Extract the [X, Y] coordinate from the center of the cell holding the provided text.  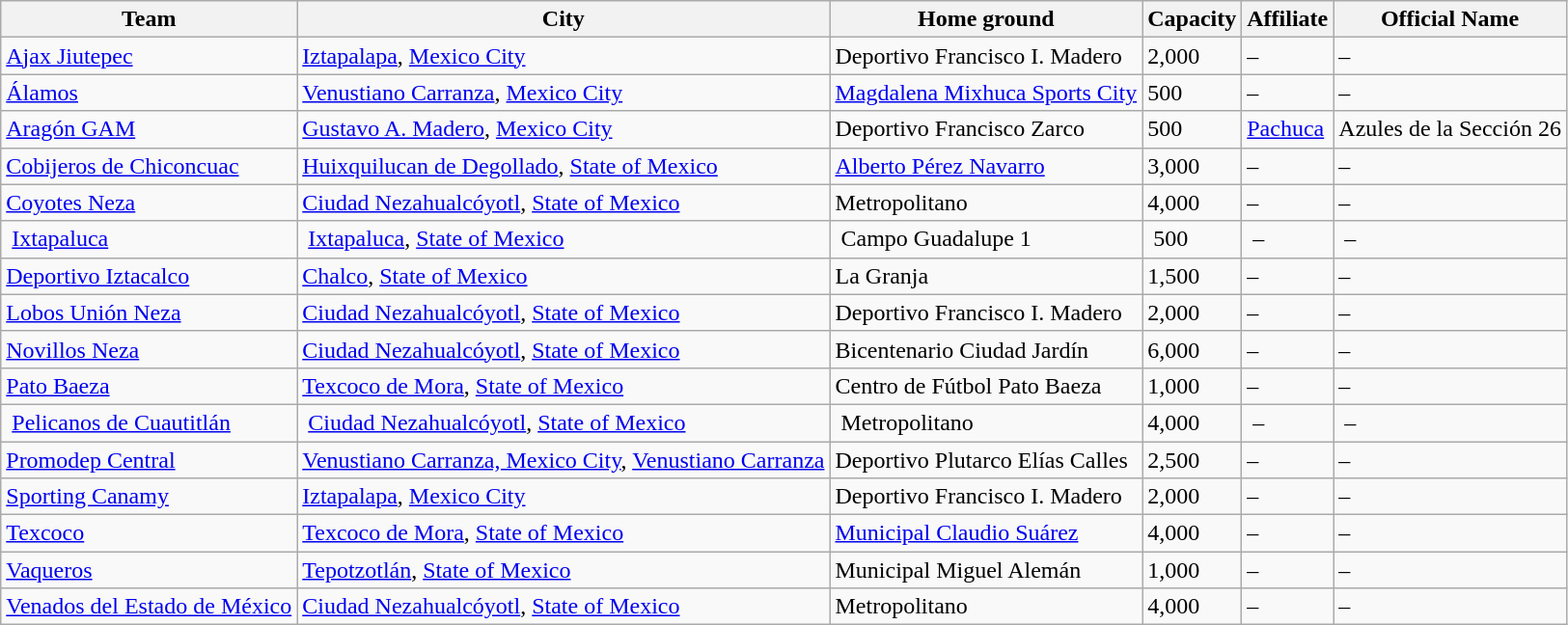
Team [149, 19]
City [564, 19]
Álamos [149, 93]
La Granja [986, 276]
Venustiano Carranza, Mexico City, Venustiano Carranza [564, 460]
Deportivo Iztacalco [149, 276]
Pato Baeza [149, 386]
Deportivo Francisco Zarco [986, 129]
Centro de Fútbol Pato Baeza [986, 386]
Chalco, State of Mexico [564, 276]
Capacity [1193, 19]
Gustavo A. Madero, Mexico City [564, 129]
Magdalena Mixhuca Sports City [986, 93]
Deportivo Plutarco Elías Calles [986, 460]
Vaqueros [149, 570]
Texcoco [149, 533]
6,000 [1193, 349]
Promodep Central [149, 460]
3,000 [1193, 166]
Aragón GAM [149, 129]
Venados del Estado de México [149, 607]
Lobos Unión Neza [149, 312]
Alberto Pérez Navarro [986, 166]
Novillos Neza [149, 349]
Pelicanos de Cuautitlán [149, 422]
Venustiano Carranza, Mexico City [564, 93]
Bicentenario Ciudad Jardín [986, 349]
Azules de la Sección 26 [1450, 129]
Tepotzotlán, State of Mexico [564, 570]
Ixtapaluca, State of Mexico [564, 239]
Coyotes Neza [149, 203]
Ixtapaluca [149, 239]
Official Name [1450, 19]
Sporting Canamy [149, 497]
Home ground [986, 19]
Affiliate [1287, 19]
Pachuca [1287, 129]
Campo Guadalupe 1 [986, 239]
1,500 [1193, 276]
Cobijeros de Chiconcuac [149, 166]
Municipal Claudio Suárez [986, 533]
2,500 [1193, 460]
Huixquilucan de Degollado, State of Mexico [564, 166]
Municipal Miguel Alemán [986, 570]
Ajax Jiutepec [149, 56]
